Output the [X, Y] coordinate of the center of the cell containing the given text.  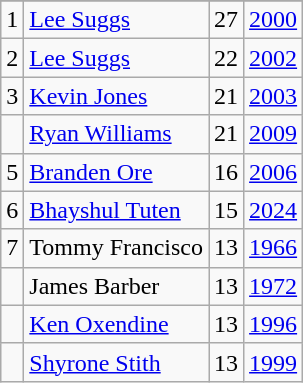
Kevin Jones [116, 96]
James Barber [116, 286]
2006 [274, 172]
Branden Ore [116, 172]
6 [12, 210]
5 [12, 172]
1 [12, 20]
2002 [274, 58]
16 [226, 172]
22 [226, 58]
1972 [274, 286]
15 [226, 210]
2000 [274, 20]
2024 [274, 210]
2 [12, 58]
1996 [274, 324]
2003 [274, 96]
Shyrone Stith [116, 362]
Bhayshul Tuten [116, 210]
2009 [274, 134]
Ryan Williams [116, 134]
1999 [274, 362]
Tommy Francisco [116, 248]
7 [12, 248]
3 [12, 96]
1966 [274, 248]
27 [226, 20]
Ken Oxendine [116, 324]
